Extract the (X, Y) coordinate from the center of the cell holding the provided text.  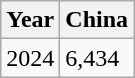
Year (30, 20)
2024 (30, 58)
China (97, 20)
6,434 (97, 58)
